Return [x, y] of the center of cell containing provided text 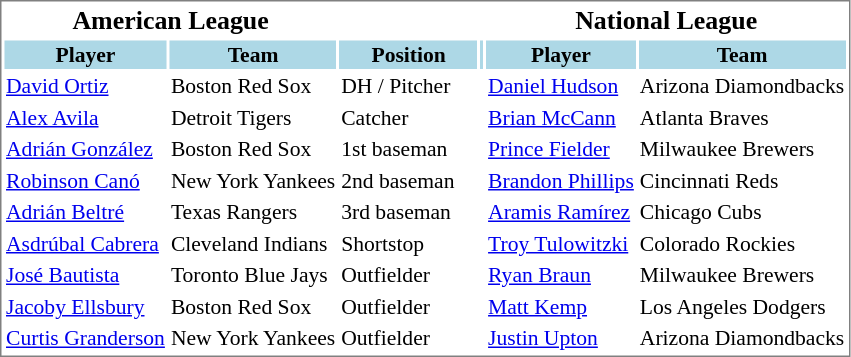
Atlanta Braves [742, 118]
Chicago Cubs [742, 212]
Brandon Phillips [562, 180]
David Ortiz [85, 86]
José Bautista [85, 275]
Aramis Ramírez [562, 212]
2nd baseman [409, 180]
Ryan Braun [562, 275]
3rd baseman [409, 212]
Justin Upton [562, 338]
Shortstop [409, 244]
1st baseman [409, 149]
Colorado Rockies [742, 244]
Prince Fielder [562, 149]
Adrián Beltré [85, 212]
Position [409, 54]
Alex Avila [85, 118]
Robinson Canó [85, 180]
Asdrúbal Cabrera [85, 244]
Adrián González [85, 149]
Toronto Blue Jays [252, 275]
Matt Kemp [562, 306]
Catcher [409, 118]
Los Angeles Dodgers [742, 306]
Cincinnati Reds [742, 180]
American League [170, 20]
Jacoby Ellsbury [85, 306]
National League [666, 20]
Troy Tulowitzki [562, 244]
Curtis Granderson [85, 338]
Daniel Hudson [562, 86]
Texas Rangers [252, 212]
Cleveland Indians [252, 244]
DH / Pitcher [409, 86]
Detroit Tigers [252, 118]
Brian McCann [562, 118]
